Output the (X, Y) coordinate of the center of the cell containing the given text.  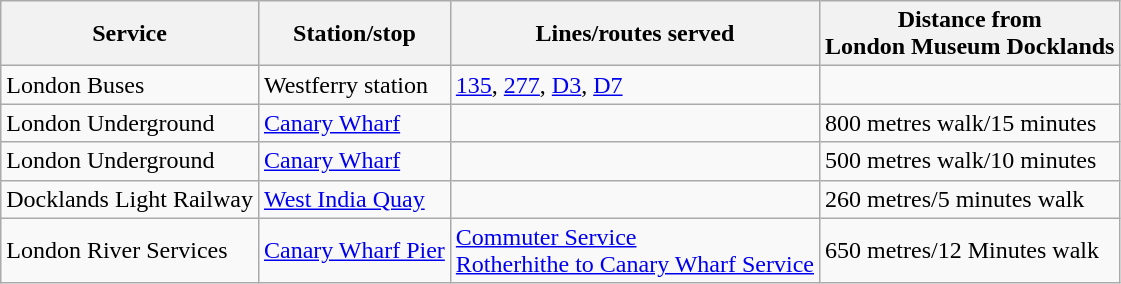
260 metres/5 minutes walk (969, 199)
London Buses (130, 85)
Docklands Light Railway (130, 199)
Lines/routes served (634, 34)
Service (130, 34)
Commuter ServiceRotherhithe to Canary Wharf Service (634, 250)
800 metres walk/15 minutes (969, 123)
135, 277, D3, D7 (634, 85)
London River Services (130, 250)
Station/stop (354, 34)
Canary Wharf Pier (354, 250)
West India Quay (354, 199)
500 metres walk/10 minutes (969, 161)
650 metres/12 Minutes walk (969, 250)
Distance fromLondon Museum Docklands (969, 34)
Westferry station (354, 85)
